Return (x, y) of the center of cell containing provided text 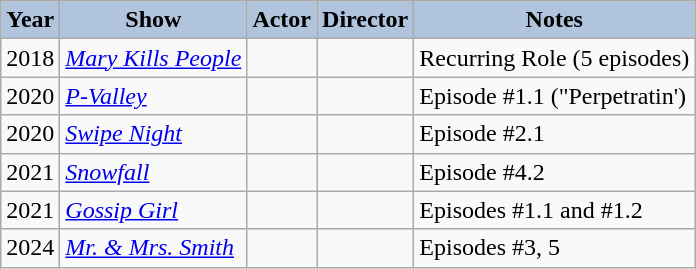
Episode #4.2 (554, 172)
Notes (554, 20)
Episode #2.1 (554, 134)
Episode #1.1 ("Perpetratin') (554, 96)
Snowfall (154, 172)
Swipe Night (154, 134)
Episodes #3, 5 (554, 248)
Mr. & Mrs. Smith (154, 248)
Show (154, 20)
Year (30, 20)
2018 (30, 58)
Actor (282, 20)
P-Valley (154, 96)
Gossip Girl (154, 210)
2024 (30, 248)
Mary Kills People (154, 58)
Director (366, 20)
Episodes #1.1 and #1.2 (554, 210)
Recurring Role (5 episodes) (554, 58)
